Detect which cell encompasses the target text, then output its [X, Y] center coordinate. 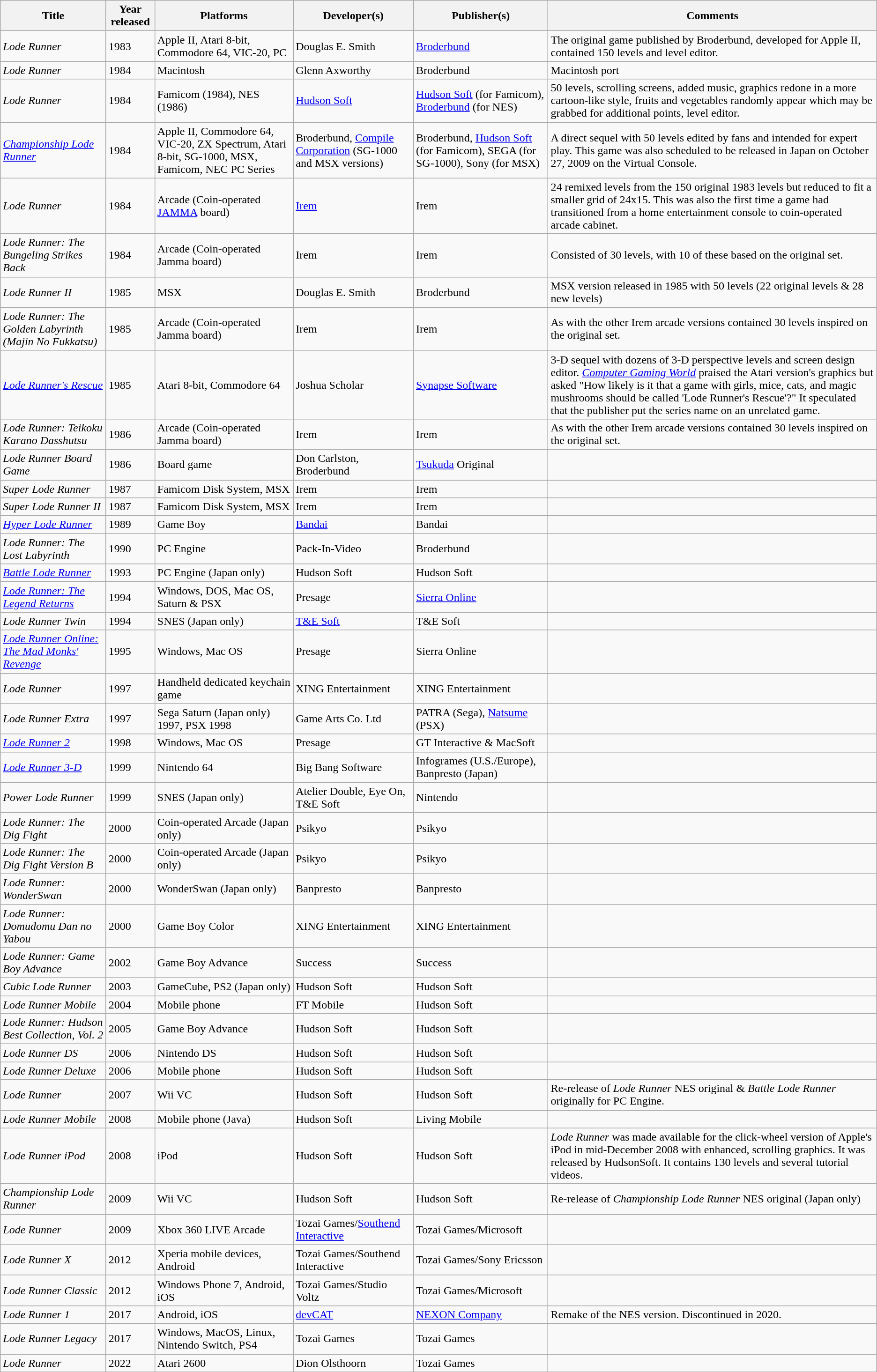
1983 [130, 46]
Lode Runner 1 [53, 1314]
Game Boy [224, 525]
WonderSwan (Japan only) [224, 889]
Lode Runner: The Dig Fight [53, 828]
Big Bang Software [353, 767]
Lode Runner Legacy [53, 1339]
The original game published by Broderbund, developed for Apple II, contained 150 levels and level editor. [712, 46]
Lode Runner Deluxe [53, 1071]
Lode Runner: The Lost Labyrinth [53, 549]
Lode Runner's Rescue [53, 385]
2022 [130, 1363]
Atari 2600 [224, 1363]
Synapse Software [481, 385]
Don Carlston, Broderbund [353, 465]
Lode Runner X [53, 1260]
2005 [130, 1029]
1990 [130, 549]
Nintendo [481, 797]
Remake of the NES version. Discontinued in 2020. [712, 1314]
Cubic Lode Runner [53, 987]
Macintosh [224, 70]
Atari 8-bit, Commodore 64 [224, 385]
PC Engine [224, 549]
Tsukuda Original [481, 465]
GameCube, PS2 (Japan only) [224, 987]
Publisher(s) [481, 16]
Joshua Scholar [353, 385]
Apple II, Commodore 64, VIC-20, ZX Spectrum, Atari 8-bit, SG-1000, MSX, Famicom, NEC PC Series [224, 150]
Arcade (Coin-operated JAMMA board) [224, 206]
Atelier Double, Eye On, T&E Soft [353, 797]
Xbox 360 LIVE Arcade [224, 1229]
1989 [130, 525]
Windows Phone 7, Android, iOS [224, 1290]
2004 [130, 1005]
Handheld dedicated keychain game [224, 689]
Android, iOS [224, 1314]
Hyper Lode Runner [53, 525]
Lode Runner: The Golden Labyrinth (Majin No Fukkatsu) [53, 329]
Year released [130, 16]
Lode Runner II [53, 292]
Windows, MacOS, Linux, Nintendo Switch, PS4 [224, 1339]
Platforms [224, 16]
Mobile phone (Java) [224, 1119]
FT Mobile [353, 1005]
1998 [130, 743]
2003 [130, 987]
Windows, DOS, Mac OS, Saturn & PSX [224, 597]
Lode Runner Board Game [53, 465]
1995 [130, 652]
Living Mobile [481, 1119]
Lode Runner: Hudson Best Collection, Vol. 2 [53, 1029]
Broderbund, Hudson Soft (for Famicom), SEGA (for SG-1000), Sony (for MSX) [481, 150]
PATRA (Sega), Natsume (PSX) [481, 719]
Nintendo 64 [224, 767]
Lode Runner 3-D [53, 767]
iPod [224, 1156]
Lode Runner Online: The Mad Monks' Revenge [53, 652]
Lode Runner Extra [53, 719]
Super Lode Runner II [53, 507]
Game Boy Color [224, 926]
Title [53, 16]
Tozai Games/Studio Voltz [353, 1290]
Super Lode Runner [53, 489]
Battle Lode Runner [53, 573]
Infogrames (U.S./Europe), Banpresto (Japan) [481, 767]
Re-release of Championship Lode Runner NES original (Japan only) [712, 1199]
Consisted of 30 levels, with 10 of these based on the original set. [712, 255]
Re-release of Lode Runner NES original & Battle Lode Runner originally for PC Engine. [712, 1095]
2002 [130, 963]
Dion Olsthoorn [353, 1363]
Nintendo DS [224, 1053]
Power Lode Runner [53, 797]
NEXON Company [481, 1314]
Lode Runner: Domudomu Dan no Yabou [53, 926]
Sega Saturn (Japan only) 1997, PSX 1998 [224, 719]
Lode Runner iPod [53, 1156]
Lode Runner: The Legend Returns [53, 597]
Lode Runner: The Bungeling Strikes Back [53, 255]
1993 [130, 573]
Hudson Soft (for Famicom), Broderbund (for NES) [481, 101]
Tozai Games/Sony Ericsson [481, 1260]
Glenn Axworthy [353, 70]
Lode Runner: The Dig Fight Version B [53, 858]
Lode Runner DS [53, 1053]
Xperia mobile devices, Android [224, 1260]
Board game [224, 465]
Macintosh port [712, 70]
Lode Runner: Teikoku Karano Dasshutsu [53, 434]
Lode Runner: WonderSwan [53, 889]
devCAT [353, 1314]
Lode Runner: Game Boy Advance [53, 963]
MSX version released in 1985 with 50 levels (22 original levels & 28 new levels) [712, 292]
Comments [712, 16]
2007 [130, 1095]
Lode Runner Classic [53, 1290]
Famicom (1984), NES (1986) [224, 101]
Lode Runner 2 [53, 743]
MSX [224, 292]
Game Arts Co. Ltd [353, 719]
PC Engine (Japan only) [224, 573]
GT Interactive & MacSoft [481, 743]
Lode Runner Twin [53, 621]
Developer(s) [353, 16]
Broderbund, Compile Corporation (SG-1000 and MSX versions) [353, 150]
Apple II, Atari 8-bit, Commodore 64, VIC-20, PC [224, 46]
Pack-In-Video [353, 549]
